Return (X, Y) of the center of cell containing provided text 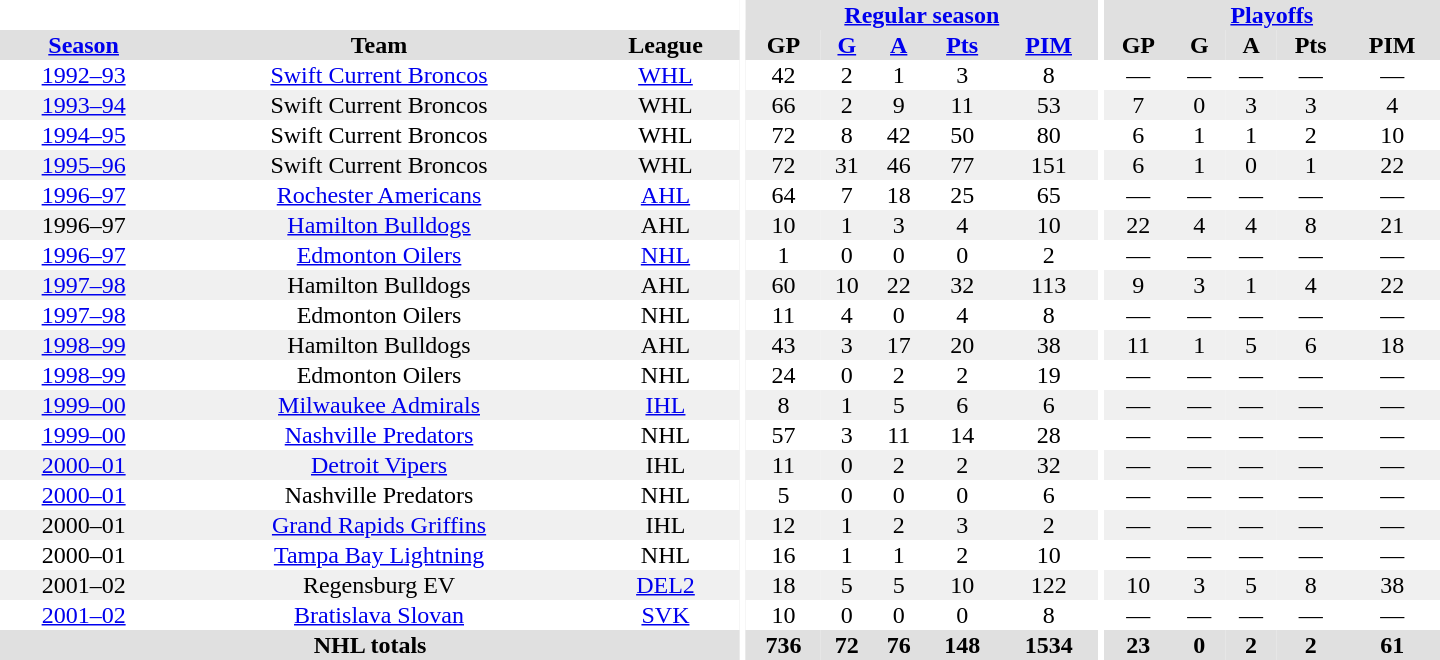
Regular season (922, 15)
21 (1392, 225)
25 (962, 195)
66 (784, 105)
16 (784, 555)
20 (962, 345)
113 (1049, 285)
Bratislava Slovan (379, 615)
60 (784, 285)
Rochester Americans (379, 195)
31 (847, 165)
77 (962, 165)
12 (784, 525)
148 (962, 645)
League (666, 45)
57 (784, 435)
151 (1049, 165)
1995–96 (84, 165)
43 (784, 345)
Regensburg EV (379, 585)
23 (1138, 645)
122 (1049, 585)
64 (784, 195)
736 (784, 645)
1992–93 (84, 75)
Detroit Vipers (379, 465)
80 (1049, 135)
Season (84, 45)
NHL totals (370, 645)
Grand Rapids Griffins (379, 525)
DEL2 (666, 585)
28 (1049, 435)
14 (962, 435)
46 (899, 165)
24 (784, 375)
Team (379, 45)
76 (899, 645)
SVK (666, 615)
61 (1392, 645)
Milwaukee Admirals (379, 405)
Playoffs (1272, 15)
50 (962, 135)
17 (899, 345)
19 (1049, 375)
65 (1049, 195)
1993–94 (84, 105)
1994–95 (84, 135)
53 (1049, 105)
Tampa Bay Lightning (379, 555)
1534 (1049, 645)
